Pinpoint the cell where the given text exists, returning its [x, y] midpoint coordinate. 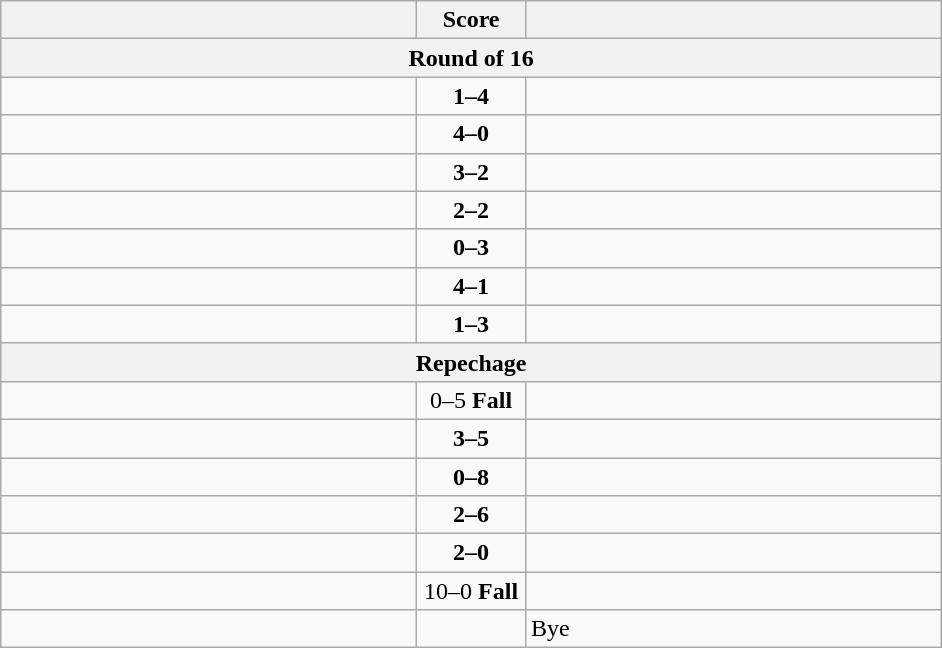
2–2 [472, 210]
3–2 [472, 172]
1–4 [472, 96]
Repechage [472, 362]
4–0 [472, 134]
0–5 Fall [472, 400]
1–3 [472, 324]
3–5 [472, 438]
Score [472, 20]
2–6 [472, 515]
0–3 [472, 248]
4–1 [472, 286]
0–8 [472, 477]
2–0 [472, 553]
Bye [733, 629]
Round of 16 [472, 58]
10–0 Fall [472, 591]
